Scan for the cell matching the given text and deliver its (x, y) coordinate at center. 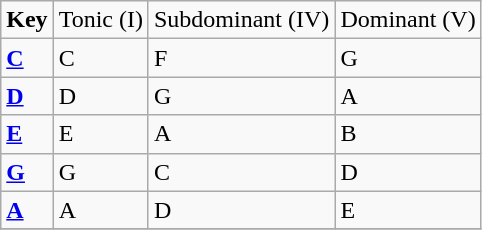
Tonic (I) (100, 20)
Subdominant (IV) (241, 20)
Dominant (V) (408, 20)
B (408, 134)
F (241, 58)
Key (27, 20)
